Return (X, Y) of the center of cell containing provided text 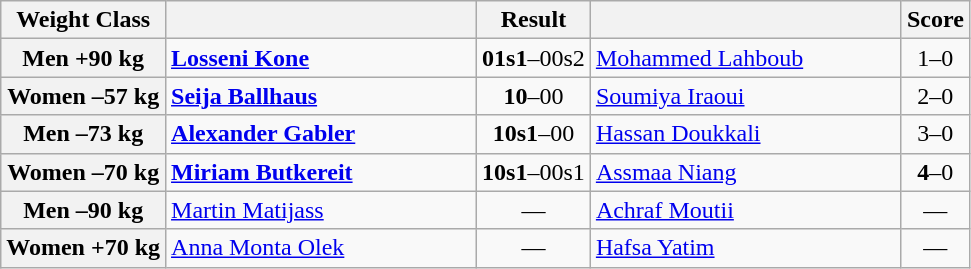
10s1–00s1 (534, 172)
Mohammed Lahboub (746, 58)
Men –73 kg (84, 134)
10s1–00 (534, 134)
Weight Class (84, 20)
Assmaa Niang (746, 172)
10–00 (534, 96)
Hassan Doukkali (746, 134)
1–0 (935, 58)
Miriam Butkereit (322, 172)
Martin Matijass (322, 210)
3–0 (935, 134)
Achraf Moutii (746, 210)
2–0 (935, 96)
Seija Ballhaus (322, 96)
Result (534, 20)
01s1–00s2 (534, 58)
Men +90 kg (84, 58)
Women –70 kg (84, 172)
4–0 (935, 172)
Men –90 kg (84, 210)
Women –57 kg (84, 96)
Women +70 kg (84, 248)
Anna Monta Olek (322, 248)
Hafsa Yatim (746, 248)
Losseni Kone (322, 58)
Score (935, 20)
Alexander Gabler (322, 134)
Soumiya Iraoui (746, 96)
